Determine the [x, y] coordinate at the center of the cell enclosing the given text.  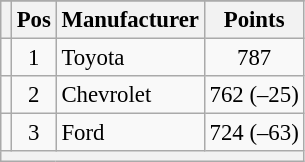
787 [254, 58]
Points [254, 20]
Ford [130, 133]
762 (–25) [254, 95]
Toyota [130, 58]
Pos [34, 20]
2 [34, 95]
1 [34, 58]
Chevrolet [130, 95]
3 [34, 133]
Manufacturer [130, 20]
724 (–63) [254, 133]
